Extract the (X, Y) coordinate from the center of the cell holding the provided text.  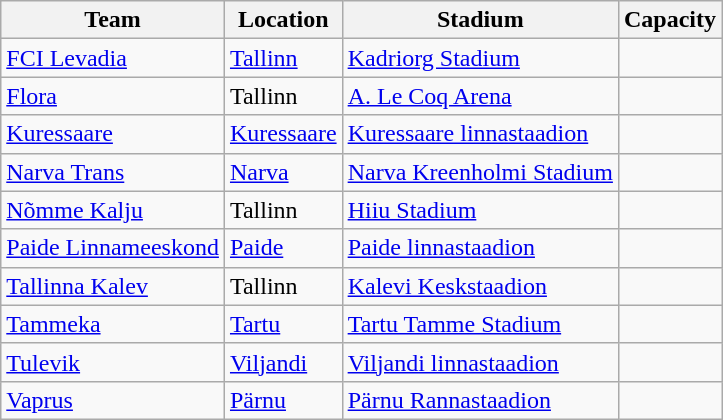
Location (283, 20)
Narva Kreenholmi Stadium (480, 172)
Vaprus (113, 400)
Kuressaare linnastaadion (480, 134)
Tallinna Kalev (113, 286)
Narva (283, 172)
Tartu Tamme Stadium (480, 324)
Flora (113, 96)
Narva Trans (113, 172)
Kadriorg Stadium (480, 58)
Pärnu (283, 400)
Viljandi linnastaadion (480, 362)
Tulevik (113, 362)
Team (113, 20)
Paide linnastaadion (480, 248)
Hiiu Stadium (480, 210)
Paide Linnameeskond (113, 248)
Stadium (480, 20)
Kalevi Keskstaadion (480, 286)
Capacity (670, 20)
A. Le Coq Arena (480, 96)
Tartu (283, 324)
FCI Levadia (113, 58)
Viljandi (283, 362)
Pärnu Rannastaadion (480, 400)
Tammeka (113, 324)
Paide (283, 248)
Nõmme Kalju (113, 210)
